Return the (X, Y) coordinate for the center point of the cell that contains the specified text.  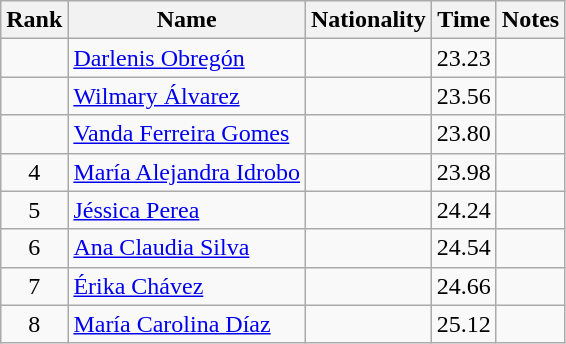
24.24 (464, 210)
23.98 (464, 172)
24.66 (464, 286)
Ana Claudia Silva (187, 248)
Wilmary Álvarez (187, 96)
23.56 (464, 96)
Time (464, 20)
7 (34, 286)
25.12 (464, 324)
María Alejandra Idrobo (187, 172)
23.80 (464, 134)
Vanda Ferreira Gomes (187, 134)
Rank (34, 20)
Jéssica Perea (187, 210)
Darlenis Obregón (187, 58)
23.23 (464, 58)
4 (34, 172)
8 (34, 324)
24.54 (464, 248)
6 (34, 248)
Nationality (369, 20)
Notes (530, 20)
Name (187, 20)
5 (34, 210)
María Carolina Díaz (187, 324)
Érika Chávez (187, 286)
